Scan for the cell matching the given text and deliver its [x, y] coordinate at center. 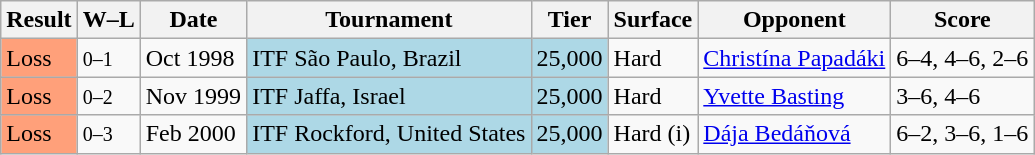
Tournament [389, 20]
Yvette Basting [794, 96]
6–2, 3–6, 1–6 [962, 134]
W–L [108, 20]
Feb 2000 [193, 134]
ITF Jaffa, Israel [389, 96]
Surface [653, 20]
Opponent [794, 20]
6–4, 4–6, 2–6 [962, 58]
ITF Rockford, United States [389, 134]
Nov 1999 [193, 96]
Score [962, 20]
Date [193, 20]
3–6, 4–6 [962, 96]
Tier [570, 20]
0–2 [108, 96]
0–1 [108, 58]
Dája Bedáňová [794, 134]
Result [39, 20]
Oct 1998 [193, 58]
Hard (i) [653, 134]
ITF São Paulo, Brazil [389, 58]
Christína Papadáki [794, 58]
0–3 [108, 134]
